From the cell containing the given text, extract its center point as [X, Y] coordinate. 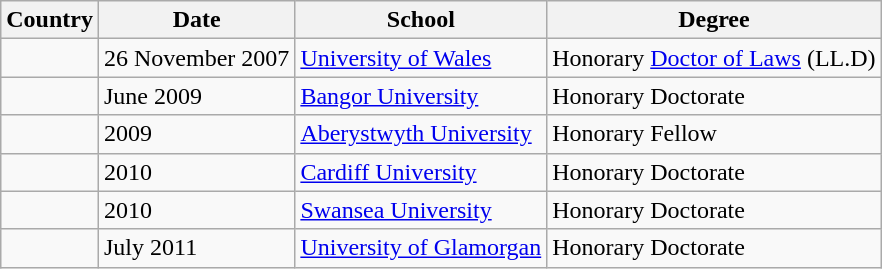
Honorary Doctor of Laws (LL.D) [714, 58]
2009 [196, 134]
Date [196, 20]
Honorary Fellow [714, 134]
Aberystwyth University [421, 134]
Country [50, 20]
26 November 2007 [196, 58]
June 2009 [196, 96]
Bangor University [421, 96]
School [421, 20]
Swansea University [421, 210]
July 2011 [196, 248]
University of Wales [421, 58]
Degree [714, 20]
Cardiff University [421, 172]
University of Glamorgan [421, 248]
